Return (x, y) of the center of cell containing provided text 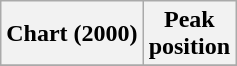
Peakposition (189, 34)
Chart (2000) (72, 34)
